Detect which cell encompasses the target text, then output its [x, y] center coordinate. 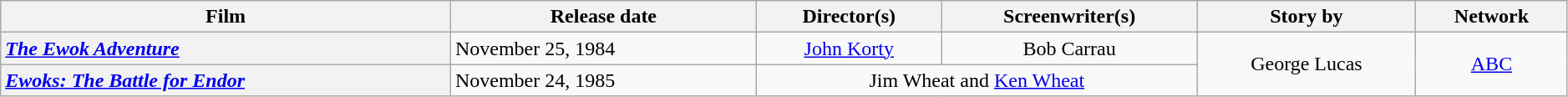
November 24, 1985 [603, 80]
Network [1492, 17]
Jim Wheat and Ken Wheat [977, 80]
Screenwriter(s) [1069, 17]
Ewoks: The Battle for Endor [226, 80]
George Lucas [1307, 64]
The Ewok Adventure [226, 48]
ABC [1492, 64]
Release date [603, 17]
Director(s) [849, 17]
Bob Carrau [1069, 48]
John Korty [849, 48]
Story by [1307, 17]
Film [226, 17]
November 25, 1984 [603, 48]
